Extract the [X, Y] coordinate from the center of the cell holding the provided text.  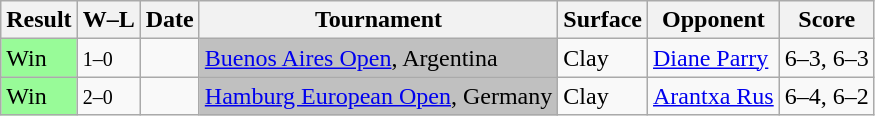
Arantxa Rus [714, 96]
1–0 [108, 58]
W–L [108, 20]
Score [826, 20]
2–0 [108, 96]
6–4, 6–2 [826, 96]
Result [39, 20]
Opponent [714, 20]
Diane Parry [714, 58]
Hamburg European Open, Germany [378, 96]
Buenos Aires Open, Argentina [378, 58]
Tournament [378, 20]
6–3, 6–3 [826, 58]
Date [170, 20]
Surface [603, 20]
